Extract the [X, Y] coordinate from the center of the cell holding the provided text.  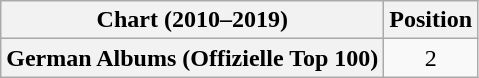
German Albums (Offizielle Top 100) [192, 58]
2 [431, 58]
Chart (2010–2019) [192, 20]
Position [431, 20]
